Identify which cell holds the provided text, then report its [X, Y] central coordinate. 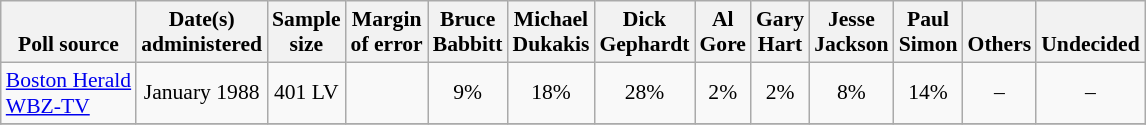
BruceBabbitt [468, 32]
Marginof error [387, 32]
PaulSimon [928, 32]
GaryHart [780, 32]
18% [550, 92]
14% [928, 92]
January 1988 [202, 92]
Samplesize [306, 32]
Others [1000, 32]
Undecided [1090, 32]
DickGephardt [644, 32]
AlGore [722, 32]
Boston HeraldWBZ-TV [68, 92]
9% [468, 92]
Poll source [68, 32]
Date(s)administered [202, 32]
28% [644, 92]
401 LV [306, 92]
JesseJackson [852, 32]
MichaelDukakis [550, 32]
8% [852, 92]
